Scan for the cell matching the given text and deliver its [x, y] coordinate at center. 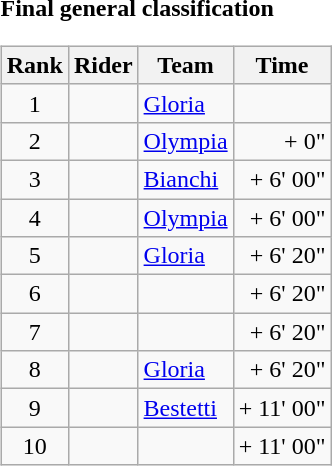
Bestetti [186, 408]
9 [34, 408]
Time [282, 65]
+ 0" [282, 141]
8 [34, 370]
4 [34, 217]
Rider [103, 65]
Rank [34, 65]
2 [34, 141]
Bianchi [186, 179]
5 [34, 256]
1 [34, 103]
10 [34, 446]
3 [34, 179]
7 [34, 332]
Team [186, 65]
6 [34, 294]
